Identify which cell holds the provided text, then report its (x, y) central coordinate. 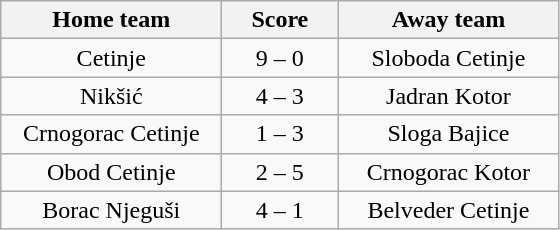
Home team (112, 20)
Belveder Cetinje (448, 210)
Crnogorac Kotor (448, 172)
4 – 3 (280, 96)
2 – 5 (280, 172)
Sloga Bajice (448, 134)
4 – 1 (280, 210)
1 – 3 (280, 134)
Jadran Kotor (448, 96)
Borac Njeguši (112, 210)
Sloboda Cetinje (448, 58)
Score (280, 20)
Obod Cetinje (112, 172)
Away team (448, 20)
Nikšić (112, 96)
9 – 0 (280, 58)
Crnogorac Cetinje (112, 134)
Cetinje (112, 58)
